Return [X, Y] of the center of cell containing provided text 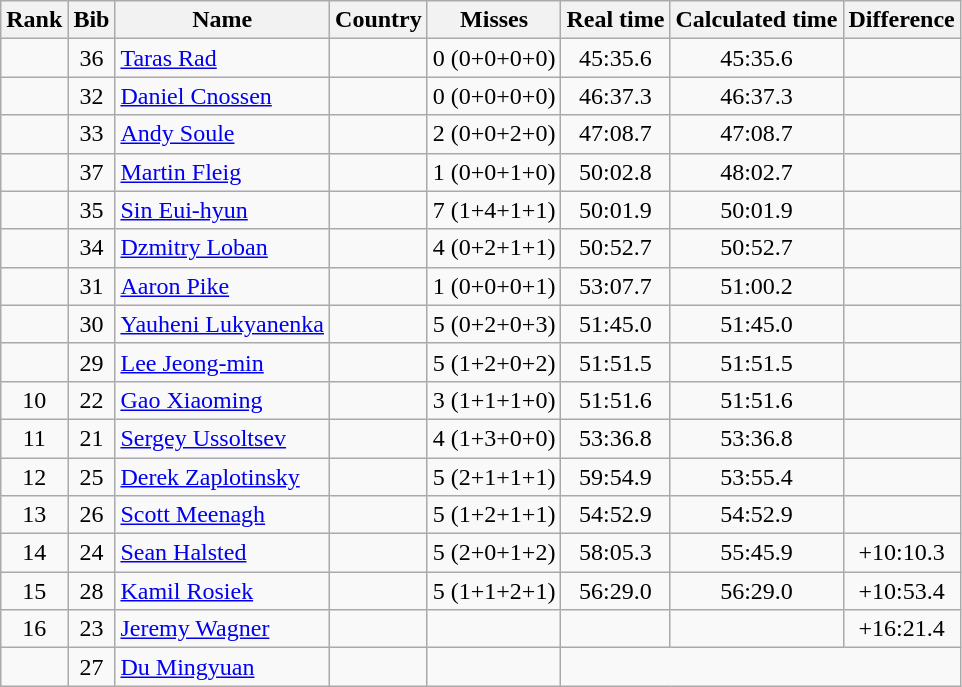
55:45.9 [756, 553]
Country [379, 20]
3 (1+1+1+0) [494, 400]
Du Mingyuan [222, 667]
+10:10.3 [902, 553]
30 [92, 324]
10 [34, 400]
37 [92, 172]
51:00.2 [756, 286]
5 (1+2+0+2) [494, 362]
+10:53.4 [902, 591]
Misses [494, 20]
13 [34, 515]
Martin Fleig [222, 172]
5 (2+1+1+1) [494, 477]
23 [92, 629]
Bib [92, 20]
36 [92, 58]
Kamil Rosiek [222, 591]
Sergey Ussoltsev [222, 438]
21 [92, 438]
Name [222, 20]
Sean Halsted [222, 553]
Real time [616, 20]
Scott Meenagh [222, 515]
Gao Xiaoming [222, 400]
50:02.8 [616, 172]
+16:21.4 [902, 629]
11 [34, 438]
35 [92, 210]
Aaron Pike [222, 286]
7 (1+4+1+1) [494, 210]
59:54.9 [616, 477]
48:02.7 [756, 172]
Derek Zaplotinsky [222, 477]
29 [92, 362]
24 [92, 553]
Sin Eui-hyun [222, 210]
28 [92, 591]
25 [92, 477]
Dzmitry Loban [222, 248]
22 [92, 400]
5 (2+0+1+2) [494, 553]
58:05.3 [616, 553]
2 (0+0+2+0) [494, 134]
Andy Soule [222, 134]
1 (0+0+1+0) [494, 172]
Yauheni Lukyanenka [222, 324]
33 [92, 134]
34 [92, 248]
14 [34, 553]
12 [34, 477]
Calculated time [756, 20]
1 (0+0+0+1) [494, 286]
26 [92, 515]
5 (1+1+2+1) [494, 591]
4 (0+2+1+1) [494, 248]
Taras Rad [222, 58]
Jeremy Wagner [222, 629]
27 [92, 667]
Rank [34, 20]
53:07.7 [616, 286]
Lee Jeong-min [222, 362]
Daniel Cnossen [222, 96]
Difference [902, 20]
16 [34, 629]
32 [92, 96]
5 (0+2+0+3) [494, 324]
15 [34, 591]
31 [92, 286]
5 (1+2+1+1) [494, 515]
4 (1+3+0+0) [494, 438]
53:55.4 [756, 477]
